Determine the [x, y] coordinate at the center of the cell enclosing the given text.  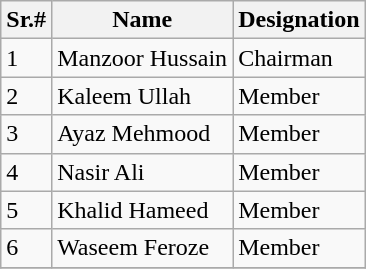
Sr.# [26, 20]
6 [26, 248]
4 [26, 172]
Ayaz Mehmood [142, 134]
Manzoor Hussain [142, 58]
Nasir Ali [142, 172]
5 [26, 210]
Designation [299, 20]
Name [142, 20]
Waseem Feroze [142, 248]
2 [26, 96]
Chairman [299, 58]
Kaleem Ullah [142, 96]
1 [26, 58]
Khalid Hameed [142, 210]
3 [26, 134]
